Locate the cell with the specified text and output its [X, Y] center coordinate. 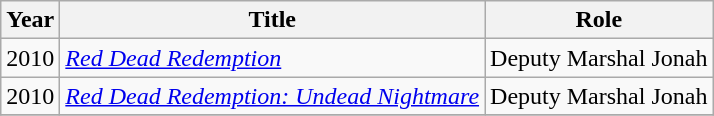
Red Dead Redemption: Undead Nightmare [272, 96]
Red Dead Redemption [272, 58]
Title [272, 20]
Year [30, 20]
Role [599, 20]
